Provide the (x, y) coordinate of the cell's center where the given text is located.  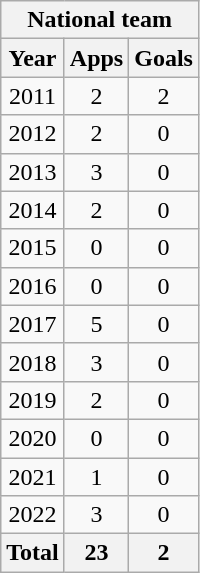
1 (96, 477)
2020 (33, 438)
2013 (33, 172)
5 (96, 324)
Total (33, 553)
23 (96, 553)
2015 (33, 248)
2022 (33, 515)
2018 (33, 362)
2014 (33, 210)
Apps (96, 58)
2011 (33, 96)
Goals (164, 58)
2016 (33, 286)
2019 (33, 400)
2021 (33, 477)
2012 (33, 134)
National team (100, 20)
2017 (33, 324)
Year (33, 58)
